Detect which cell encompasses the target text, then output its (x, y) center coordinate. 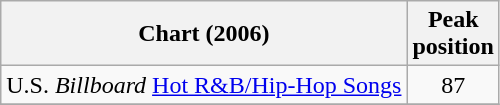
Chart (2006) (204, 34)
87 (453, 85)
Peakposition (453, 34)
U.S. Billboard Hot R&B/Hip-Hop Songs (204, 85)
